Detect which cell encompasses the target text, then output its (x, y) center coordinate. 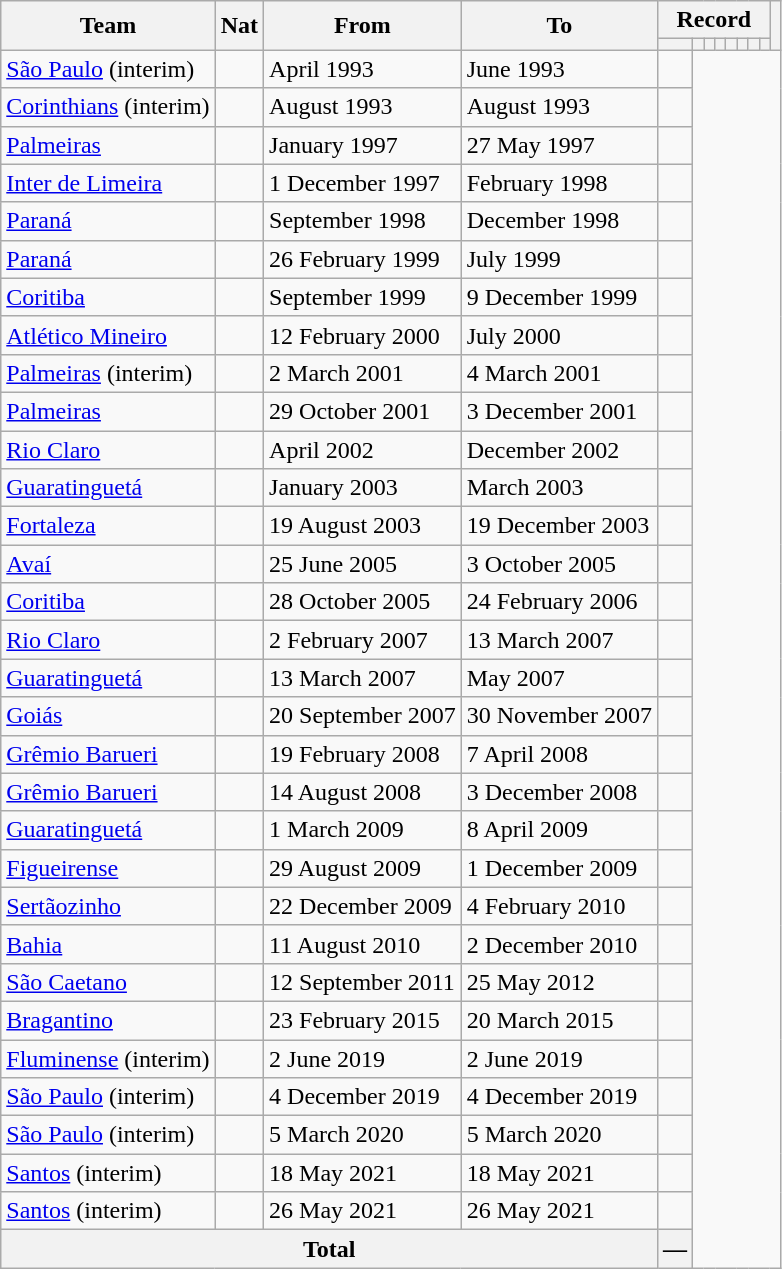
Bragantino (108, 1020)
Total (330, 1249)
Palmeiras (interim) (108, 373)
March 2003 (559, 488)
June 1993 (559, 69)
1 December 2009 (559, 868)
19 February 2008 (363, 754)
April 2002 (363, 449)
São Caetano (108, 982)
September 1998 (363, 221)
2 December 2010 (559, 944)
28 October 2005 (363, 602)
25 June 2005 (363, 564)
December 2002 (559, 449)
26 February 1999 (363, 259)
19 December 2003 (559, 526)
May 2007 (559, 678)
20 September 2007 (363, 716)
27 May 1997 (559, 145)
Nat (239, 26)
July 1999 (559, 259)
Goiás (108, 716)
1 March 2009 (363, 830)
12 September 2011 (363, 982)
9 December 1999 (559, 297)
2 February 2007 (363, 640)
29 August 2009 (363, 868)
30 November 2007 (559, 716)
Corinthians (interim) (108, 107)
3 December 2001 (559, 411)
Fluminense (interim) (108, 1059)
Bahia (108, 944)
September 1999 (363, 297)
To (559, 26)
25 May 2012 (559, 982)
Sertãozinho (108, 906)
12 February 2000 (363, 335)
19 August 2003 (363, 526)
April 1993 (363, 69)
3 October 2005 (559, 564)
1 December 1997 (363, 183)
December 1998 (559, 221)
February 1998 (559, 183)
23 February 2015 (363, 1020)
3 December 2008 (559, 792)
Figueirense (108, 868)
7 April 2008 (559, 754)
Team (108, 26)
— (676, 1249)
From (363, 26)
24 February 2006 (559, 602)
2 March 2001 (363, 373)
4 March 2001 (559, 373)
11 August 2010 (363, 944)
Avaí (108, 564)
29 October 2001 (363, 411)
January 2003 (363, 488)
January 1997 (363, 145)
14 August 2008 (363, 792)
Inter de Limeira (108, 183)
Atlético Mineiro (108, 335)
4 February 2010 (559, 906)
22 December 2009 (363, 906)
July 2000 (559, 335)
Fortaleza (108, 526)
20 March 2015 (559, 1020)
8 April 2009 (559, 830)
Record (714, 20)
